Return the [X, Y] coordinate for the center point of the cell that contains the specified text.  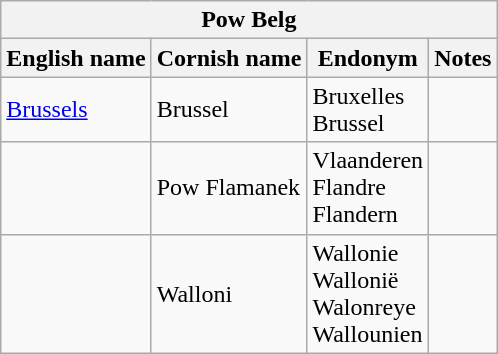
Walloni [229, 294]
VlaanderenFlandreFlandern [368, 188]
BruxellesBrussel [368, 110]
Brussels [76, 110]
Pow Belg [249, 20]
WallonieWalloniëWalonreyeWallounien [368, 294]
Notes [463, 58]
English name [76, 58]
Pow Flamanek [229, 188]
Cornish name [229, 58]
Brussel [229, 110]
Endonym [368, 58]
